Find where the given text appears and provide that cell's center as (X, Y) coordinate. 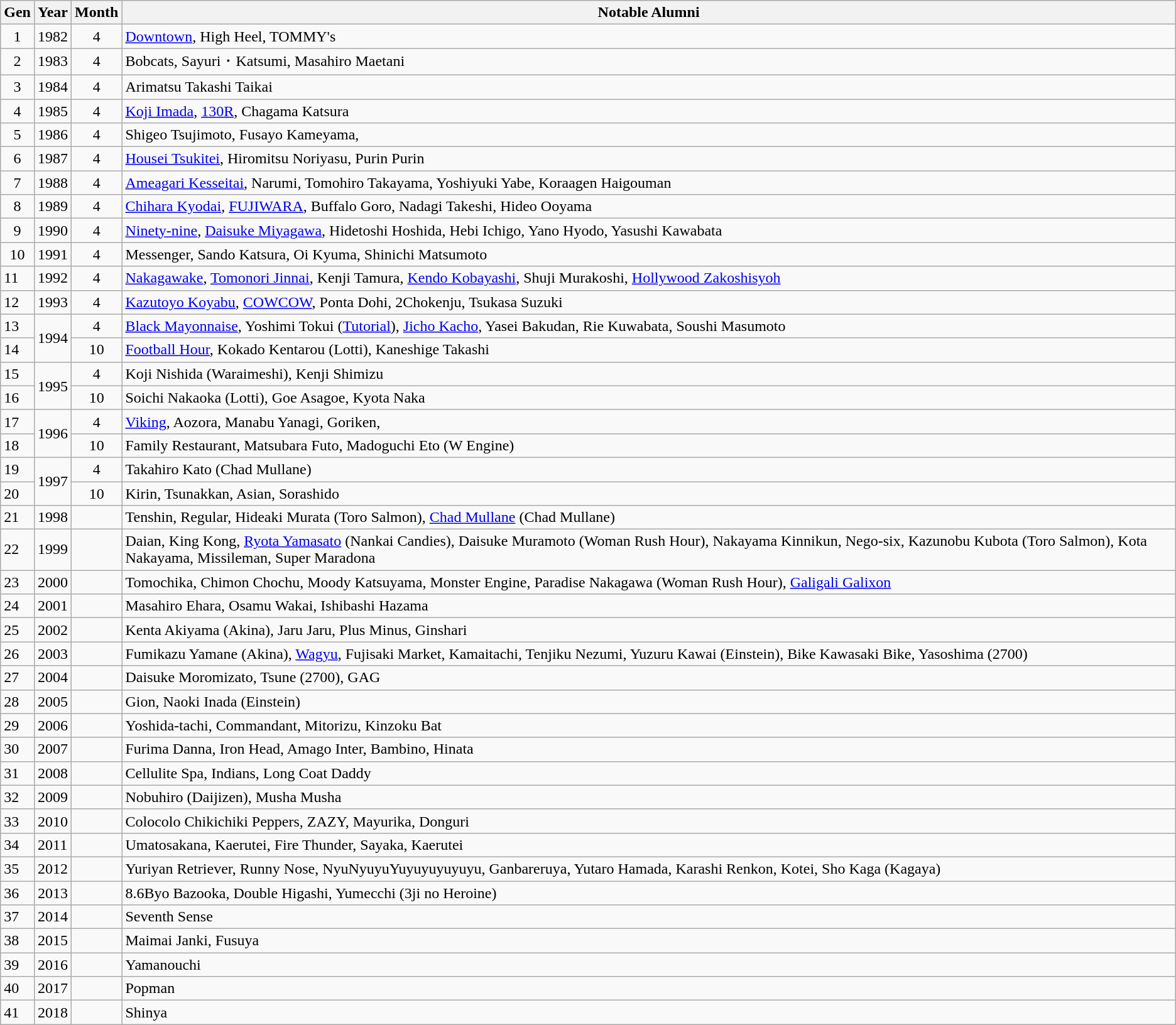
Nobuhiro (Daijizen), Musha Musha (648, 797)
1982 (53, 36)
35 (18, 869)
Ninety-nine, Daisuke Miyagawa, Hidetoshi Hoshida, Hebi Ichigo, Yano Hyodo, Yasushi Kawabata (648, 230)
8 (18, 207)
Masahiro Ehara, Osamu Wakai, Ishibashi Hazama (648, 606)
2013 (53, 892)
Daisuke Moromizato, Tsune (2700), GAG (648, 678)
3 (18, 87)
Seventh Sense (648, 917)
36 (18, 892)
1997 (53, 481)
Umatosakana, Kaerutei, Fire Thunder, Sayaka, Kaerutei (648, 845)
23 (18, 582)
2007 (53, 749)
1986 (53, 135)
1992 (53, 278)
Arimatsu Takashi Taikai (648, 87)
Notable Alumni (648, 13)
Yamanouchi (648, 965)
2001 (53, 606)
30 (18, 749)
Popman (648, 989)
Koji Nishida (Waraimeshi), Kenji Shimizu (648, 374)
1988 (53, 183)
6 (18, 159)
2 (18, 62)
Kenta Akiyama (Akina), Jaru Jaru, Plus Minus, Ginshari (648, 630)
13 (18, 326)
8.6Byo Bazooka, Double Higashi, Yumecchi (3ji no Heroine) (648, 892)
37 (18, 917)
2015 (53, 941)
1994 (53, 338)
2009 (53, 797)
2008 (53, 773)
2004 (53, 678)
1991 (53, 254)
1990 (53, 230)
Housei Tsukitei, Hiromitsu Noriyasu, Purin Purin (648, 159)
Kazutoyo Koyabu, COWCOW, Ponta Dohi, 2Chokenju, Tsukasa Suzuki (648, 302)
29 (18, 725)
18 (18, 445)
Shigeo Tsujimoto, Fusayo Kameyama, (648, 135)
Fumikazu Yamane (Akina), Wagyu, Fujisaki Market, Kamaitachi, Tenjiku Nezumi, Yuzuru Kawai (Einstein), Bike Kawasaki Bike, Yasoshima (2700) (648, 654)
1993 (53, 302)
20 (18, 493)
Maimai Janki, Fusuya (648, 941)
2014 (53, 917)
2012 (53, 869)
40 (18, 989)
38 (18, 941)
Soichi Nakaoka (Lotti), Goe Asagoe, Kyota Naka (648, 398)
2017 (53, 989)
Month (97, 13)
1 (18, 36)
16 (18, 398)
1998 (53, 518)
Messenger, Sando Katsura, Oi Kyuma, Shinichi Matsumoto (648, 254)
2018 (53, 1012)
Yuriyan Retriever, Runny Nose, NyuNyuyuYuyuyuyuyuyu, Ganbareruya, Yutaro Hamada, Karashi Renkon, Kotei, Sho Kaga (Kagaya) (648, 869)
27 (18, 678)
25 (18, 630)
Tomochika, Chimon Chochu, Moody Katsuyama, Monster Engine, Paradise Nakagawa (Woman Rush Hour), Galigali Galixon (648, 582)
Nakagawake, Tomonori Jinnai, Kenji Tamura, Kendo Kobayashi, Shuji Murakoshi, Hollywood Zakoshisyoh (648, 278)
Bobcats, Sayuri・Katsumi, Masahiro Maetani (648, 62)
Black Mayonnaise, Yoshimi Tokui (Tutorial), Jicho Kacho, Yasei Bakudan, Rie Kuwabata, Soushi Masumoto (648, 326)
Yoshida-tachi, Commandant, Mitorizu, Kinzoku Bat (648, 725)
33 (18, 821)
14 (18, 350)
2010 (53, 821)
2006 (53, 725)
9 (18, 230)
Tenshin, Regular, Hideaki Murata (Toro Salmon), Chad Mullane (Chad Mullane) (648, 518)
24 (18, 606)
15 (18, 374)
28 (18, 702)
Football Hour, Kokado Kentarou (Lotti), Kaneshige Takashi (648, 350)
17 (18, 421)
39 (18, 965)
1984 (53, 87)
2000 (53, 582)
Cellulite Spa, Indians, Long Coat Daddy (648, 773)
1999 (53, 550)
21 (18, 518)
22 (18, 550)
Viking, Aozora, Manabu Yanagi, Goriken, (648, 421)
12 (18, 302)
Shinya (648, 1012)
1985 (53, 111)
5 (18, 135)
Year (53, 13)
2003 (53, 654)
Family Restaurant, Matsubara Futo, Madoguchi Eto (W Engine) (648, 445)
11 (18, 278)
2011 (53, 845)
Koji Imada, 130R, Chagama Katsura (648, 111)
Gen (18, 13)
Kirin, Tsunakkan, Asian, Sorashido (648, 493)
7 (18, 183)
1995 (53, 386)
32 (18, 797)
Takahiro Kato (Chad Mullane) (648, 469)
Furima Danna, Iron Head, Amago Inter, Bambino, Hinata (648, 749)
Ameagari Kesseitai, Narumi, Tomohiro Takayama, Yoshiyuki Yabe, Koraagen Haigouman (648, 183)
Chihara Kyodai, FUJIWARA, Buffalo Goro, Nadagi Takeshi, Hideo Ooyama (648, 207)
2002 (53, 630)
1983 (53, 62)
2016 (53, 965)
2005 (53, 702)
34 (18, 845)
1987 (53, 159)
31 (18, 773)
1989 (53, 207)
41 (18, 1012)
Downtown, High Heel, TOMMY's (648, 36)
1996 (53, 433)
Gion, Naoki Inada (Einstein) (648, 702)
Colocolo Chikichiki Peppers, ZAZY, Mayurika, Donguri (648, 821)
19 (18, 469)
26 (18, 654)
